Locate the cell with the specified text and output its (X, Y) center coordinate. 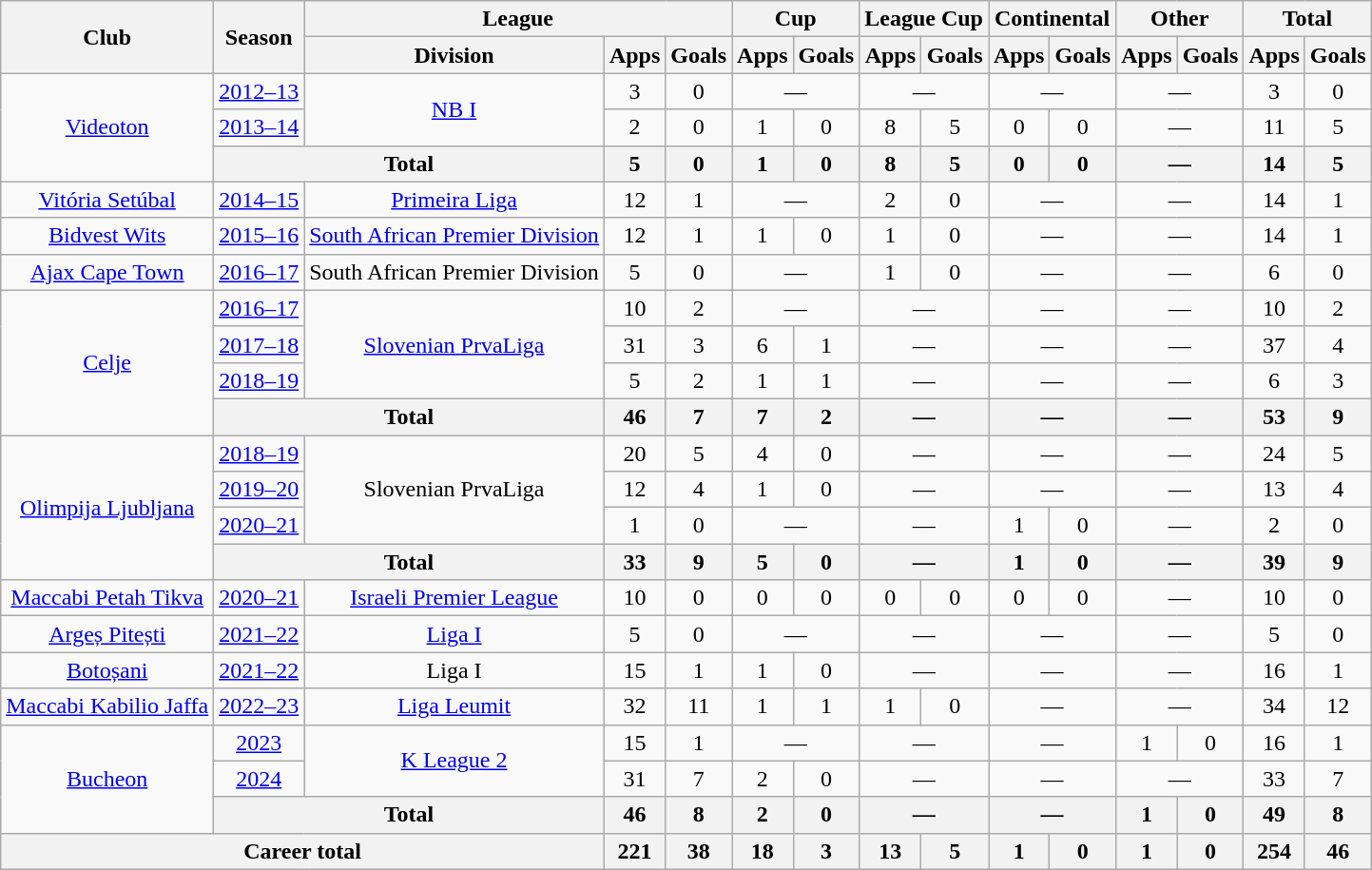
Liga Leumit (454, 706)
37 (1274, 344)
NB I (454, 109)
2023 (259, 743)
Other (1180, 19)
53 (1274, 416)
24 (1274, 454)
Bucheon (107, 779)
221 (634, 851)
Bidvest Wits (107, 236)
Cup (796, 19)
Botoșani (107, 670)
Career total (302, 851)
49 (1274, 815)
Israeli Premier League (454, 598)
Ajax Cape Town (107, 272)
Division (454, 55)
254 (1274, 851)
Vitória Setúbal (107, 200)
Maccabi Petah Tikva (107, 598)
Olimpija Ljubljana (107, 508)
2022–23 (259, 706)
2024 (259, 779)
2017–18 (259, 344)
K League 2 (454, 761)
39 (1274, 562)
38 (699, 851)
League Cup (924, 19)
2015–16 (259, 236)
Celje (107, 362)
Season (259, 37)
Maccabi Kabilio Jaffa (107, 706)
32 (634, 706)
League (518, 19)
34 (1274, 706)
20 (634, 454)
Primeira Liga (454, 200)
Club (107, 37)
Continental (1053, 19)
2019–20 (259, 490)
18 (763, 851)
2012–13 (259, 91)
Argeș Pitești (107, 634)
2013–14 (259, 127)
2014–15 (259, 200)
Videoton (107, 127)
